Pinpoint the cell where the given text exists, returning its [X, Y] midpoint coordinate. 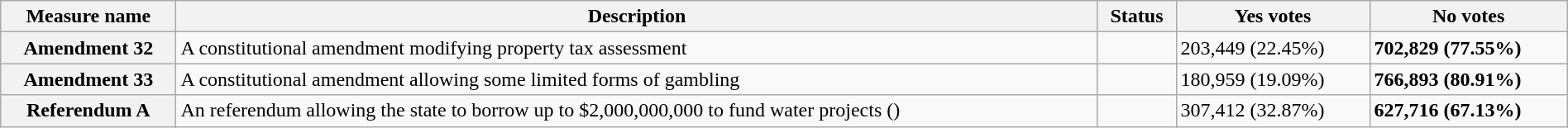
766,893 (80.91%) [1469, 79]
307,412 (32.87%) [1273, 111]
Amendment 33 [88, 79]
702,829 (77.55%) [1469, 48]
An referendum allowing the state to borrow up to $2,000,000,000 to fund water projects () [637, 111]
Yes votes [1273, 17]
No votes [1469, 17]
A constitutional amendment modifying property tax assessment [637, 48]
Amendment 32 [88, 48]
627,716 (67.13%) [1469, 111]
203,449 (22.45%) [1273, 48]
Referendum A [88, 111]
Status [1136, 17]
Description [637, 17]
Measure name [88, 17]
A constitutional amendment allowing some limited forms of gambling [637, 79]
180,959 (19.09%) [1273, 79]
